Pinpoint the cell where the given text exists, returning its [x, y] midpoint coordinate. 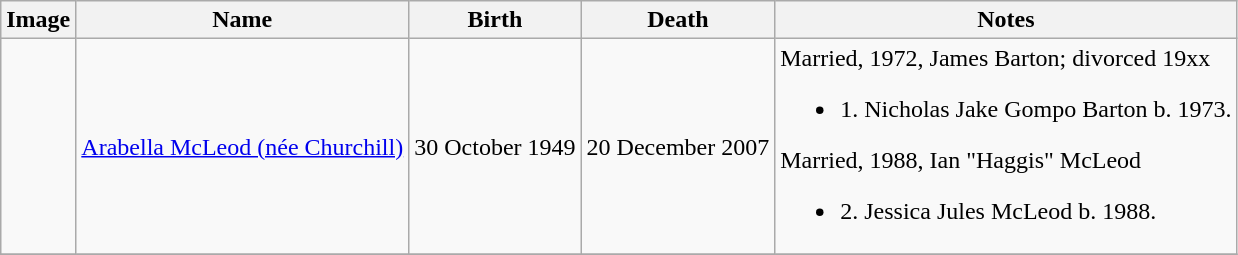
20 December 2007 [678, 146]
Birth [495, 20]
Name [242, 20]
30 October 1949 [495, 146]
Image [38, 20]
Notes [1006, 20]
Death [678, 20]
Arabella McLeod (née Churchill) [242, 146]
Married, 1972, James Barton; divorced 19xx1. Nicholas Jake Gompo Barton b. 1973.Married, 1988, Ian "Haggis" McLeod2. Jessica Jules McLeod b. 1988. [1006, 146]
